Extract the (x, y) coordinate from the center of the cell holding the provided text.  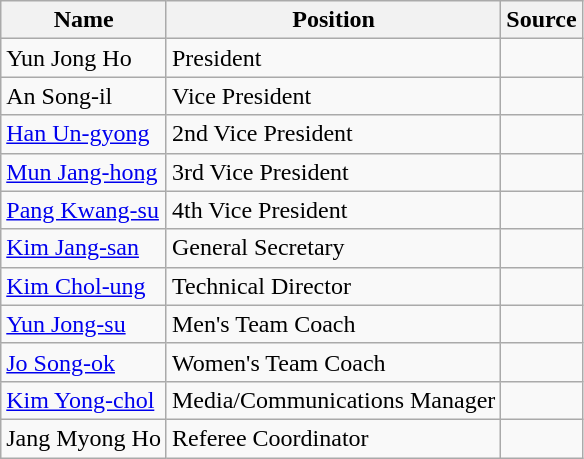
Kim Yong-chol (84, 400)
Position (333, 20)
2nd Vice President (333, 134)
Kim Chol-ung (84, 286)
Jang Myong Ho (84, 438)
Kim Jang-san (84, 248)
An Song-il (84, 96)
Source (542, 20)
Jo Song-ok (84, 362)
Vice President (333, 96)
4th Vice President (333, 210)
Technical Director (333, 286)
Name (84, 20)
Han Un-gyong (84, 134)
Yun Jong Ho (84, 58)
Mun Jang-hong (84, 172)
Men's Team Coach (333, 324)
Referee Coordinator (333, 438)
3rd Vice President (333, 172)
President (333, 58)
General Secretary (333, 248)
Women's Team Coach (333, 362)
Pang Kwang-su (84, 210)
Yun Jong-su (84, 324)
Media/Communications Manager (333, 400)
